Pinpoint the cell where the given text exists, returning its [x, y] midpoint coordinate. 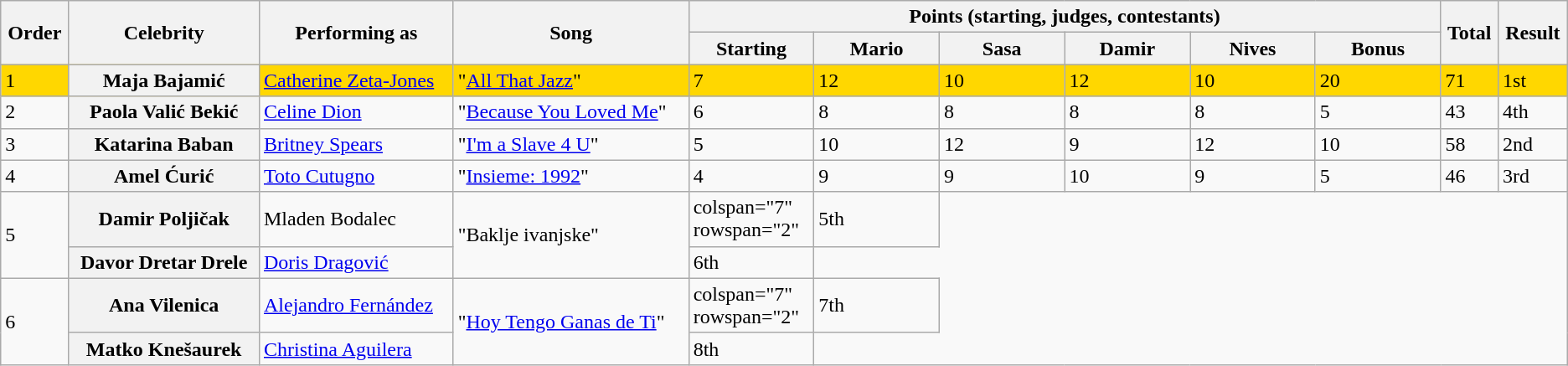
Sasa [1002, 49]
5th [877, 219]
"Baklje ivanjske" [571, 235]
20 [1378, 80]
Doris Dragović [356, 262]
46 [1469, 176]
Toto Cutugno [356, 176]
Song [571, 33]
"Hoy Tengo Ganas de Ti" [571, 322]
71 [1469, 80]
Matko Knešaurek [164, 348]
"All That Jazz" [571, 80]
6th [751, 262]
Paola Valić Bekić [164, 112]
Nives [1253, 49]
Performing as [356, 33]
4th [1533, 112]
7 [751, 80]
"Insieme: 1992" [571, 176]
Ana Vilenica [164, 305]
43 [1469, 112]
2 [35, 112]
3rd [1533, 176]
Catherine Zeta-Jones [356, 80]
"Because You Loved Me" [571, 112]
Bonus [1378, 49]
Christina Aguilera [356, 348]
8th [751, 348]
Damir [1127, 49]
7th [877, 305]
Davor Dretar Drele [164, 262]
3 [35, 144]
Order [35, 33]
Britney Spears [356, 144]
"I'm a Slave 4 U" [571, 144]
2nd [1533, 144]
Celebrity [164, 33]
Result [1533, 33]
Damir Poljičak [164, 219]
Total [1469, 33]
Starting [751, 49]
58 [1469, 144]
1 [35, 80]
Mladen Bodalec [356, 219]
Katarina Baban [164, 144]
1st [1533, 80]
Amel Ćurić [164, 176]
Points (starting, judges, contestants) [1065, 17]
Celine Dion [356, 112]
Maja Bajamić [164, 80]
Mario [877, 49]
Alejandro Fernández [356, 305]
